Find where the given text appears and provide that cell's center as (X, Y) coordinate. 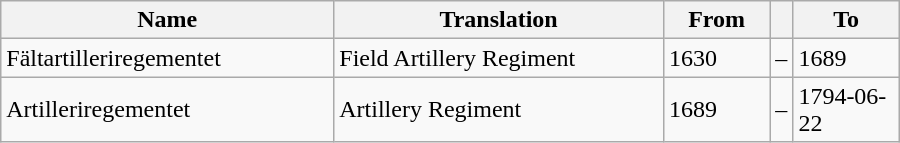
To (846, 20)
Artilleriregementet (168, 110)
Artillery Regiment (499, 110)
Field Artillery Regiment (499, 58)
1630 (716, 58)
From (716, 20)
Fältartilleriregementet (168, 58)
Translation (499, 20)
Name (168, 20)
1794-06-22 (846, 110)
